From the cell containing the given text, extract its center point as [x, y] coordinate. 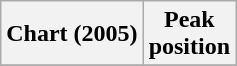
Peakposition [189, 34]
Chart (2005) [72, 34]
